Return [X, Y] of the center of cell containing provided text 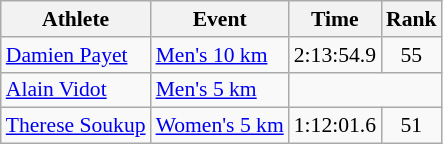
2:13:54.9 [335, 55]
Rank [412, 19]
Men's 10 km [220, 55]
Damien Payet [76, 55]
Event [220, 19]
Women's 5 km [220, 126]
55 [412, 55]
Alain Vidot [76, 90]
Therese Soukup [76, 126]
Men's 5 km [220, 90]
Time [335, 19]
51 [412, 126]
Athlete [76, 19]
1:12:01.6 [335, 126]
